Detect which cell encompasses the target text, then output its (X, Y) center coordinate. 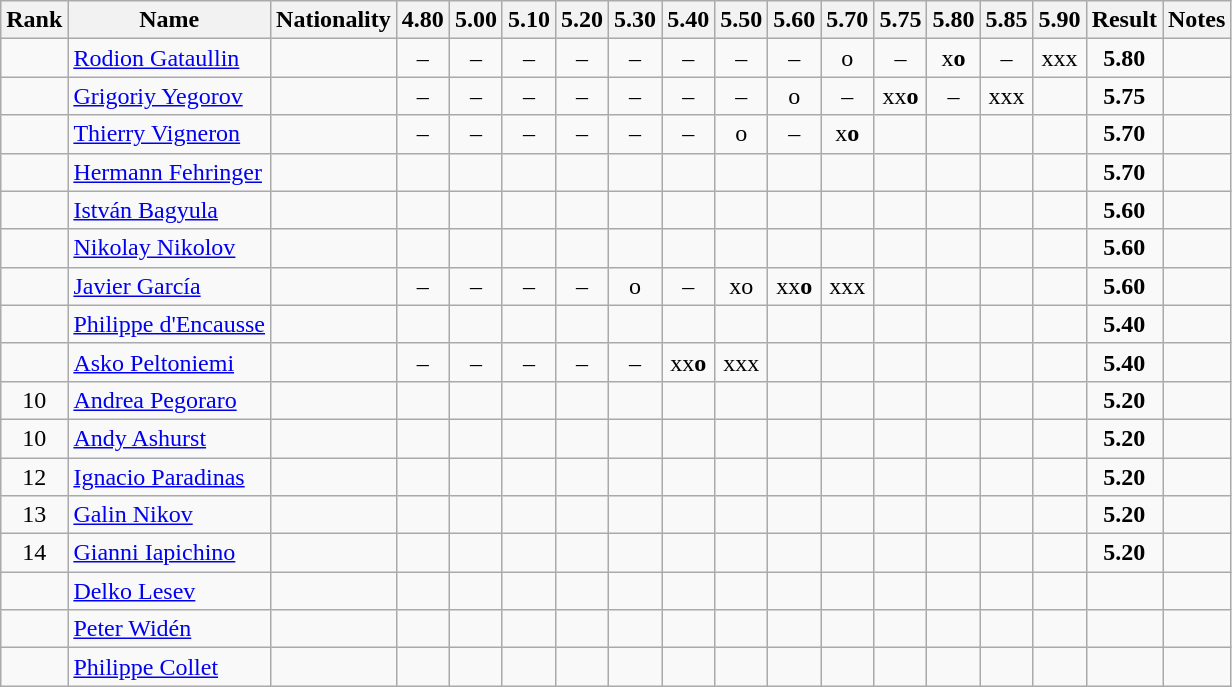
Grigoriy Yegorov (170, 96)
Andy Ashurst (170, 438)
5.50 (742, 20)
Philippe d'Encausse (170, 324)
Name (170, 20)
5.85 (1006, 20)
Javier García (170, 286)
12 (34, 477)
5.30 (636, 20)
Nationality (334, 20)
5.90 (1060, 20)
5.10 (528, 20)
Result (1124, 20)
4.80 (422, 20)
Philippe Collet (170, 667)
Thierry Vigneron (170, 134)
Rank (34, 20)
Asko Peltoniemi (170, 362)
Delko Lesev (170, 591)
Notes (1196, 20)
14 (34, 553)
István Bagyula (170, 210)
Ignacio Paradinas (170, 477)
Peter Widén (170, 629)
Rodion Gataullin (170, 58)
13 (34, 515)
Nikolay Nikolov (170, 248)
Gianni Iapichino (170, 553)
Andrea Pegoraro (170, 400)
Hermann Fehringer (170, 172)
5.00 (476, 20)
Galin Nikov (170, 515)
